Find where the given text appears and provide that cell's center as (x, y) coordinate. 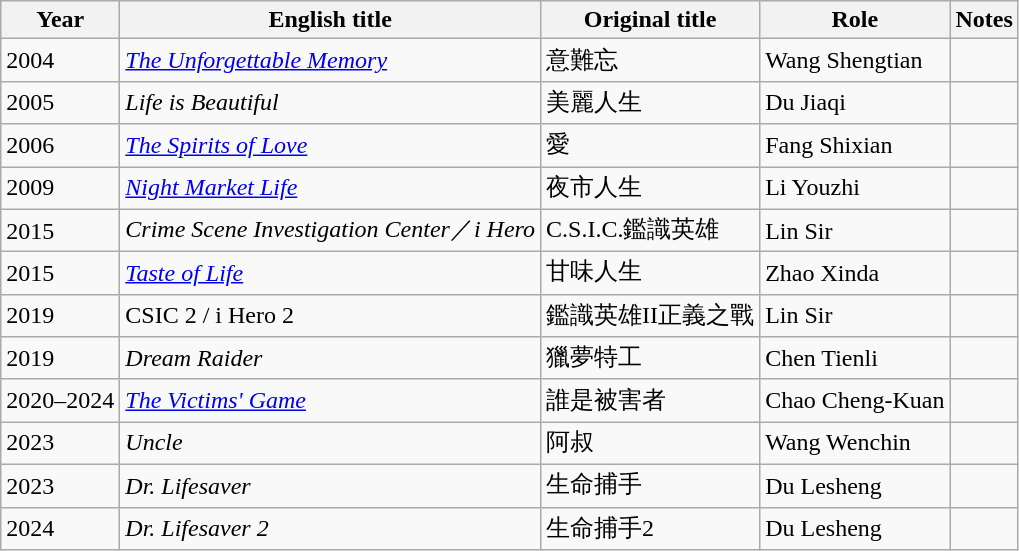
Dr. Lifesaver 2 (330, 528)
2009 (60, 188)
Taste of Life (330, 274)
Life is Beautiful (330, 102)
Role (855, 20)
Li Youzhi (855, 188)
Chen Tienli (855, 358)
愛 (650, 146)
意難忘 (650, 60)
鑑識英雄II正義之戰 (650, 316)
Zhao Xinda (855, 274)
2020–2024 (60, 400)
Dream Raider (330, 358)
Chao Cheng-Kuan (855, 400)
C.S.I.C.鑑識英雄 (650, 230)
The Spirits of Love (330, 146)
English title (330, 20)
生命捕手 (650, 486)
Du Jiaqi (855, 102)
Uncle (330, 444)
2005 (60, 102)
2006 (60, 146)
Wang Wenchin (855, 444)
美麗人生 (650, 102)
夜市人生 (650, 188)
Dr. Lifesaver (330, 486)
獵夢特工 (650, 358)
生命捕手2 (650, 528)
阿叔 (650, 444)
Night Market Life (330, 188)
The Unforgettable Memory (330, 60)
Fang Shixian (855, 146)
甘味人生 (650, 274)
Wang Shengtian (855, 60)
The Victims' Game (330, 400)
Original title (650, 20)
誰是被害者 (650, 400)
Year (60, 20)
2004 (60, 60)
2024 (60, 528)
CSIC 2 / i Hero 2 (330, 316)
Crime Scene Investigation Center／i Hero (330, 230)
Notes (984, 20)
